Return the (X, Y) coordinate for the center point of the cell that contains the specified text.  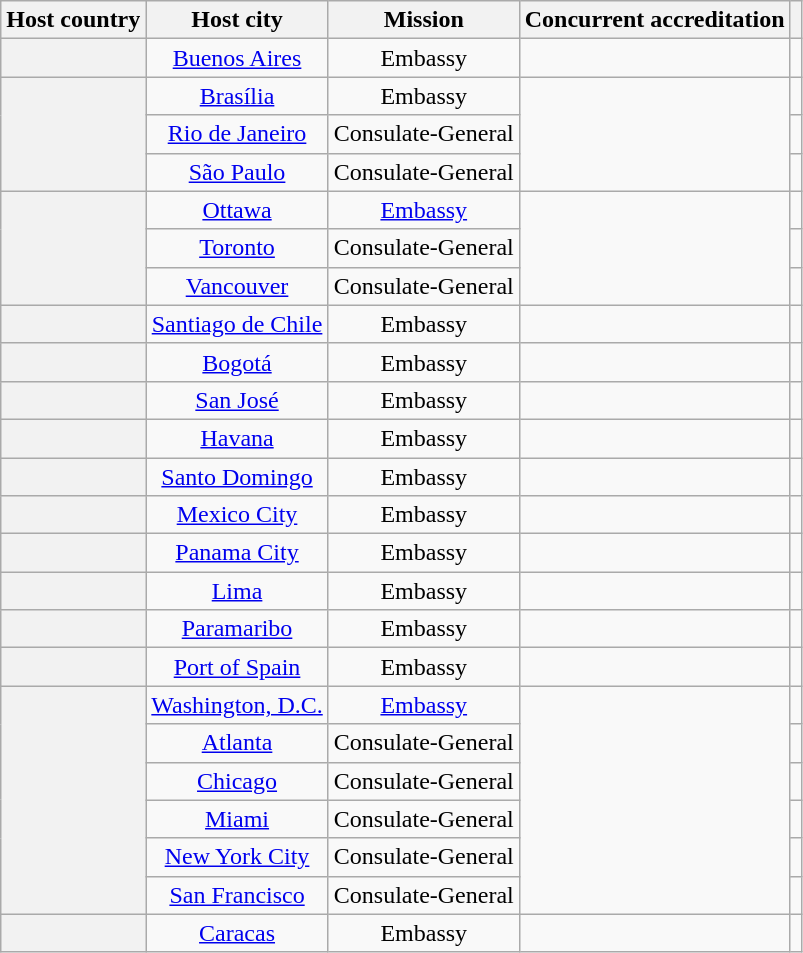
San José (237, 400)
Paramaribo (237, 629)
Mexico City (237, 515)
New York City (237, 857)
Rio de Janeiro (237, 134)
Chicago (237, 781)
Washington, D.C. (237, 705)
Brasília (237, 96)
Toronto (237, 248)
Concurrent accreditation (654, 20)
Miami (237, 819)
Atlanta (237, 743)
San Francisco (237, 895)
Host city (237, 20)
Lima (237, 591)
Mission (424, 20)
Buenos Aires (237, 58)
Host country (74, 20)
Havana (237, 438)
Bogotá (237, 362)
Panama City (237, 553)
Port of Spain (237, 667)
Ottawa (237, 210)
Caracas (237, 933)
São Paulo (237, 172)
Santiago de Chile (237, 324)
Vancouver (237, 286)
Santo Domingo (237, 477)
